From the cell containing the given text, extract its center point as [X, Y] coordinate. 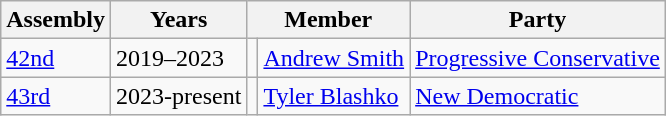
Tyler Blashko [334, 96]
Party [538, 20]
43rd [56, 96]
Assembly [56, 20]
2023-present [178, 96]
Member [328, 20]
Progressive Conservative [538, 58]
2019–2023 [178, 58]
42nd [56, 58]
Andrew Smith [334, 58]
New Democratic [538, 96]
Years [178, 20]
